Return (x, y) of the center of cell containing provided text 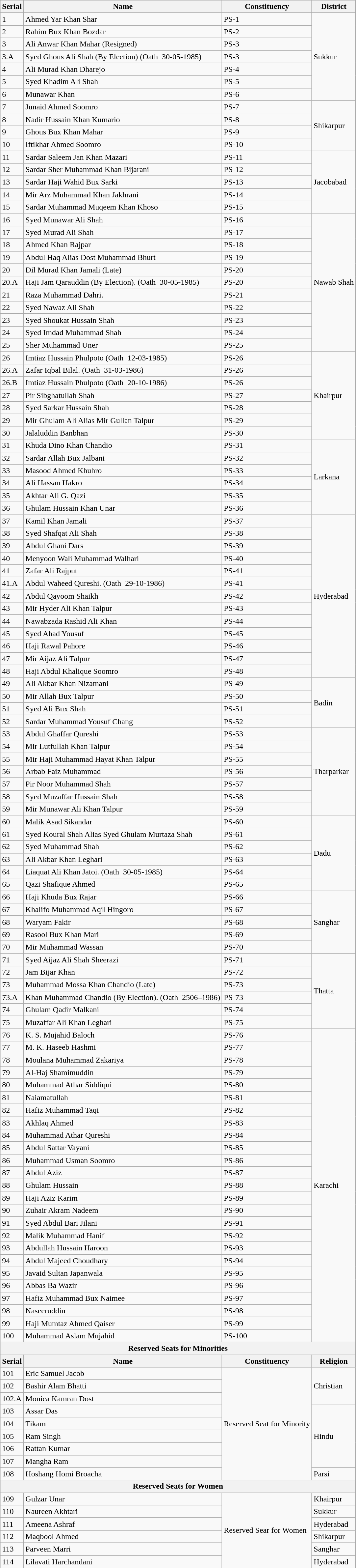
52 (12, 721)
32 (12, 458)
Muhammad Usman Soomro (123, 1160)
Hafiz Muhammad Taqi (123, 1110)
100 (12, 1336)
Syed Murad Ali Shah (123, 232)
Khalifo Muhammad Aqil Hingoro (123, 909)
53 (12, 734)
Mir Allah Bux Talpur (123, 696)
PS-1 (267, 19)
101 (12, 1374)
Malik Asad Sikandar (123, 822)
PS-17 (267, 232)
Haji Rawal Pahore (123, 646)
34 (12, 483)
28 (12, 408)
Rasool Bux Khan Mari (123, 934)
45 (12, 634)
PS-28 (267, 408)
PS-40 (267, 558)
Sardar Muhammad Yousuf Chang (123, 721)
73.A (12, 997)
103 (12, 1411)
Raza Muhammad Dahri. (123, 295)
77 (12, 1047)
Haji Aziz Karim (123, 1198)
PS-36 (267, 508)
Ahmed Yar Khan Shar (123, 19)
Reserved Seat for Minority (267, 1424)
Sardar Sher Muhammad Khan Bijarani (123, 170)
Abbas Ba Wazir (123, 1286)
Mir Arz Muhammad Khan Jakhrani (123, 195)
17 (12, 232)
PS-49 (267, 684)
Muhammad Aslam Mujahid (123, 1336)
Hindu (334, 1436)
Ali Akbar Khan Leghari (123, 859)
86 (12, 1160)
PS-78 (267, 1060)
Muhammad Athar Qureshi (123, 1135)
Syed Ali Bux Shah (123, 709)
PS-93 (267, 1248)
44 (12, 621)
Nawabzada Rashid Ali Khan (123, 621)
Ali Murad Khan Dharejo (123, 69)
23 (12, 320)
26 (12, 357)
PS-79 (267, 1072)
PS-4 (267, 69)
PS-82 (267, 1110)
Syed Muzaffar Hussain Shah (123, 797)
Nadir Hussain Khan Kumario (123, 119)
Dadu (334, 853)
64 (12, 872)
37 (12, 521)
95 (12, 1273)
PS-95 (267, 1273)
19 (12, 257)
Pir Noor Muhammad Shah (123, 784)
112 (12, 1536)
35 (12, 496)
Tharparkar (334, 771)
42 (12, 596)
Ameena Ashraf (123, 1524)
41.A (12, 584)
25 (12, 345)
PS-42 (267, 596)
Syed Abdul Bari Jilani (123, 1223)
8 (12, 119)
Sardar Allah Bux Jalbani (123, 458)
2 (12, 32)
51 (12, 709)
1 (12, 19)
Monica Kamran Dost (123, 1399)
Haji Mumtaz Ahmed Qaiser (123, 1323)
Sher Muhammad Uner (123, 345)
26.A (12, 370)
Hoshang Homi Broacha (123, 1474)
12 (12, 170)
Mir Muhammad Wassan (123, 947)
15 (12, 207)
Naseeruddin (123, 1311)
Abdul Sattar Vayani (123, 1148)
PS-19 (267, 257)
79 (12, 1072)
61 (12, 834)
91 (12, 1223)
Haji Khuda Bux Rajar (123, 897)
Munawar Khan (123, 94)
16 (12, 220)
PS-63 (267, 859)
9 (12, 132)
Reserved Seats for Minorities (178, 1348)
PS-48 (267, 671)
Syed Aijaz Ali Shah Sheerazi (123, 960)
Karachi (334, 1185)
67 (12, 909)
Syed Khadim Ali Shah (123, 82)
Jalaluddin Banbhan (123, 433)
Javaid Sultan Japanwala (123, 1273)
31 (12, 445)
PS-65 (267, 884)
69 (12, 934)
110 (12, 1511)
104 (12, 1424)
Ram Singh (123, 1436)
Sardar Saleem Jan Khan Mazari (123, 157)
Ali Anwar Khan Mahar (Resigned) (123, 44)
Imtiaz Hussain Phulpoto (Oath 20-10-1986) (123, 383)
PS-62 (267, 847)
Al-Haj Shamimuddin (123, 1072)
PS-45 (267, 634)
PS-99 (267, 1323)
38 (12, 533)
Sardar Haji Wahid Bux Sarki (123, 182)
PS-38 (267, 533)
Menyoon Wali Muhammad Walhari (123, 558)
Malik Muhammad Hanif (123, 1236)
Syed Ahad Yousuf (123, 634)
92 (12, 1236)
PS-72 (267, 972)
6 (12, 94)
85 (12, 1148)
PS-12 (267, 170)
10 (12, 144)
PS-43 (267, 609)
Arbab Faiz Muhammad (123, 772)
PS-18 (267, 245)
73 (12, 985)
PS-15 (267, 207)
Gulzar Unar (123, 1499)
PS-74 (267, 1010)
Haji Jam Qarauddin (By Election). (Oath 30-05-1985) (123, 282)
Rattan Kumar (123, 1449)
36 (12, 508)
PS-76 (267, 1035)
PS-50 (267, 696)
PS-92 (267, 1236)
Mir Lutfullah Khan Talpur (123, 746)
111 (12, 1524)
3.A (12, 57)
PS-16 (267, 220)
48 (12, 671)
105 (12, 1436)
18 (12, 245)
74 (12, 1010)
M. K. Haseeb Hashmi (123, 1047)
PS-7 (267, 107)
66 (12, 897)
PS-55 (267, 759)
PS-96 (267, 1286)
Syed Ghous Ali Shah (By Election) (Oath 30-05-1985) (123, 57)
PS-52 (267, 721)
Syed Nawaz Ali Shah (123, 307)
PS-22 (267, 307)
46 (12, 646)
26.B (12, 383)
97 (12, 1298)
PS-29 (267, 420)
PS-44 (267, 621)
PS-10 (267, 144)
Badin (334, 702)
Khan Muhammad Chandio (By Election). (Oath 2506–1986) (123, 997)
PS-75 (267, 1022)
Ghulam Qadir Malkani (123, 1010)
5 (12, 82)
94 (12, 1261)
Christian (334, 1386)
Pir Sibghatullah Shah (123, 395)
Mir Haji Muhammad Hayat Khan Talpur (123, 759)
41 (12, 571)
PS-94 (267, 1261)
87 (12, 1173)
63 (12, 859)
Abdullah Hussain Haroon (123, 1248)
99 (12, 1323)
PS-67 (267, 909)
Bashir Alam Bhatti (123, 1386)
Mir Hyder Ali Khan Talpur (123, 609)
Qazi Shafique Ahmed (123, 884)
PS-66 (267, 897)
Masood Ahmed Khuhro (123, 470)
102.A (12, 1399)
PS-97 (267, 1298)
Abdul Waheed Qureshi. (Oath 29-10-1986) (123, 584)
Waryam Fakir (123, 922)
PS-46 (267, 646)
Syed Imdad Muhammad Shah (123, 332)
PS-51 (267, 709)
PS-39 (267, 546)
Parveen Marri (123, 1549)
PS-64 (267, 872)
Syed Shoukat Hussain Shah (123, 320)
PS-31 (267, 445)
11 (12, 157)
Khuda Dino Khan Chandio (123, 445)
Imtiaz Hussain Phulpoto (Oath 12-03-1985) (123, 357)
Zafar Ali Rajput (123, 571)
PS-33 (267, 470)
Dil Murad Khan Jamali (Late) (123, 270)
107 (12, 1461)
PS-21 (267, 295)
88 (12, 1185)
PS-5 (267, 82)
PS-9 (267, 132)
68 (12, 922)
Zuhair Akram Nadeem (123, 1211)
Lilavati Harchandani (123, 1561)
PS-70 (267, 947)
PS-34 (267, 483)
70 (12, 947)
PS-83 (267, 1123)
Syed Sarkar Hussain Shah (123, 408)
Abdul Ghaffar Qureshi (123, 734)
Religion (334, 1361)
21 (12, 295)
Mangha Ram (123, 1461)
PS-100 (267, 1336)
Ghous Bux Khan Mahar (123, 132)
Thatta (334, 991)
Sardar Muhammad Muqeem Khan Khoso (123, 207)
District (334, 7)
Syed Shafqat Ali Shah (123, 533)
65 (12, 884)
PS-37 (267, 521)
96 (12, 1286)
Moulana Muhammad Zakariya (123, 1060)
Muhammad Mossa Khan Chandio (Late) (123, 985)
PS-90 (267, 1211)
Syed Muhammad Shah (123, 847)
PS-35 (267, 496)
84 (12, 1135)
58 (12, 797)
Reserved Sear for Women (267, 1530)
PS-81 (267, 1098)
PS-68 (267, 922)
Akhtar Ali G. Qazi (123, 496)
PS-89 (267, 1198)
Reserved Seats for Women (178, 1486)
Ali Hassan Hakro (123, 483)
Akhlaq Ahmed (123, 1123)
PS-57 (267, 784)
108 (12, 1474)
20 (12, 270)
24 (12, 332)
54 (12, 746)
106 (12, 1449)
Haji Abdul Khalique Soomro (123, 671)
Liaquat Ali Khan Jatoi. (Oath 30-05-1985) (123, 872)
Muzaffar Ali Khan Leghari (123, 1022)
114 (12, 1561)
71 (12, 960)
PS-32 (267, 458)
Naureen Akhtari (123, 1511)
Zafar Iqbal Bilal. (Oath 31-03-1986) (123, 370)
80 (12, 1085)
PS-61 (267, 834)
Abdul Haq Alias Dost Muhammad Bhurt (123, 257)
7 (12, 107)
Mir Ghulam Ali Alias Mir Gullan Talpur (123, 420)
55 (12, 759)
PS-80 (267, 1085)
Muhammad Athar Siddiqui (123, 1085)
Jam Bijar Khan (123, 972)
PS-47 (267, 659)
40 (12, 558)
Abdul Ghani Dars (123, 546)
PS-13 (267, 182)
27 (12, 395)
PS-87 (267, 1173)
Kamil Khan Jamali (123, 521)
81 (12, 1098)
Hafiz Muhammad Bux Naimee (123, 1298)
62 (12, 847)
3 (12, 44)
Junaid Ahmed Soomro (123, 107)
30 (12, 433)
PS-24 (267, 332)
Rahim Bux Khan Bozdar (123, 32)
PS-69 (267, 934)
50 (12, 696)
PS-56 (267, 772)
PS-58 (267, 797)
Mir Munawar Ali Khan Talpur (123, 809)
PS-91 (267, 1223)
Mir Aijaz Ali Talpur (123, 659)
Naiamatullah (123, 1098)
Iftikhar Ahmed Soomro (123, 144)
49 (12, 684)
PS-27 (267, 395)
Eric Samuel Jacob (123, 1374)
Parsi (334, 1474)
47 (12, 659)
PS-59 (267, 809)
Abdul Aziz (123, 1173)
4 (12, 69)
39 (12, 546)
PS-8 (267, 119)
PS-84 (267, 1135)
PS-77 (267, 1047)
90 (12, 1211)
113 (12, 1549)
33 (12, 470)
78 (12, 1060)
PS-25 (267, 345)
76 (12, 1035)
Larkana (334, 477)
PS-71 (267, 960)
22 (12, 307)
PS-11 (267, 157)
Syed Koural Shah Alias Syed Ghulam Murtaza Shah (123, 834)
Abdul Majeed Choudhary (123, 1261)
13 (12, 182)
Ghulam Hussain (123, 1185)
PS-86 (267, 1160)
75 (12, 1022)
PS-98 (267, 1311)
89 (12, 1198)
98 (12, 1311)
PS-88 (267, 1185)
14 (12, 195)
56 (12, 772)
83 (12, 1123)
PS-23 (267, 320)
K. S. Mujahid Baloch (123, 1035)
82 (12, 1110)
72 (12, 972)
Ghulam Hussain Khan Unar (123, 508)
109 (12, 1499)
PS-54 (267, 746)
59 (12, 809)
PS-30 (267, 433)
Syed Munawar Ali Shah (123, 220)
PS-2 (267, 32)
Maqbool Ahmed (123, 1536)
PS-85 (267, 1148)
60 (12, 822)
43 (12, 609)
57 (12, 784)
Tikam (123, 1424)
Nawab Shah (334, 283)
Assar Das (123, 1411)
Abdul Qayoom Shaikh (123, 596)
Ahmed Khan Rajpar (123, 245)
20.A (12, 282)
PS-53 (267, 734)
PS-14 (267, 195)
Jacobabad (334, 182)
Ali Akbar Khan Nizamani (123, 684)
PS-6 (267, 94)
102 (12, 1386)
93 (12, 1248)
PS-60 (267, 822)
29 (12, 420)
